Find where the given text appears and provide that cell's center as [X, Y] coordinate. 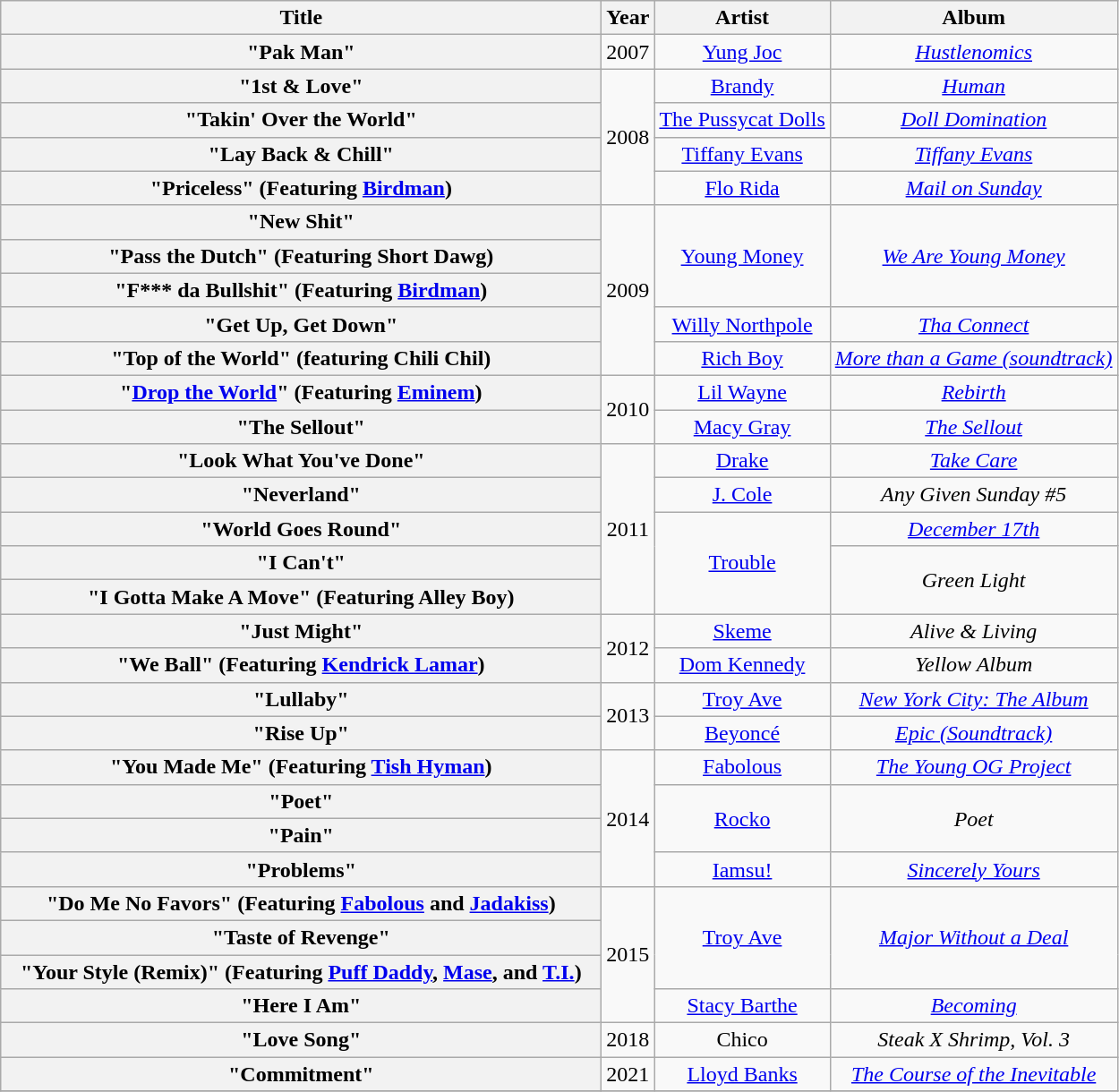
Skeme [742, 631]
2015 [628, 954]
Dom Kennedy [742, 665]
"Rise Up" [301, 733]
Trouble [742, 563]
"Poet" [301, 801]
2021 [628, 1074]
"The Sellout" [301, 427]
Green Light [974, 580]
"Lullaby" [301, 699]
"We Ball" (Featuring Kendrick Lamar) [301, 665]
Yellow Album [974, 665]
Stacy Barthe [742, 1006]
J. Cole [742, 495]
"Priceless" (Featuring Birdman) [301, 188]
Yung Joc [742, 52]
Human [974, 86]
"Drop the World" (Featuring Eminem) [301, 392]
Year [628, 18]
Young Money [742, 256]
2010 [628, 409]
Macy Gray [742, 427]
Artist [742, 18]
"Pak Man" [301, 52]
More than a Game (soundtrack) [974, 358]
2008 [628, 137]
The Course of the Inevitable [974, 1074]
Steak X Shrimp, Vol. 3 [974, 1040]
"Problems" [301, 869]
The Sellout [974, 427]
"Taste of Revenge" [301, 937]
The Pussycat Dolls [742, 120]
Rebirth [974, 392]
Iamsu! [742, 869]
Alive & Living [974, 631]
"Takin' Over the World" [301, 120]
"Your Style (Remix)" (Featuring Puff Daddy, Mase, and T.I.) [301, 971]
2009 [628, 290]
"I Gotta Make A Move" (Featuring Alley Boy) [301, 597]
Flo Rida [742, 188]
Sincerely Yours [974, 869]
"Pass the Dutch" (Featuring Short Dawg) [301, 256]
"Look What You've Done" [301, 461]
"1st & Love" [301, 86]
Rocko [742, 818]
"Top of the World" (featuring Chili Chil) [301, 358]
Epic (Soundtrack) [974, 733]
Brandy [742, 86]
"You Made Me" (Featuring Tish Hyman) [301, 767]
Willy Northpole [742, 324]
"Pain" [301, 835]
Tha Connect [974, 324]
Poet [974, 818]
We Are Young Money [974, 256]
"Love Song" [301, 1040]
2007 [628, 52]
Fabolous [742, 767]
The Young OG Project [974, 767]
"New Shit" [301, 222]
Doll Domination [974, 120]
Beyoncé [742, 733]
Title [301, 18]
"I Can't" [301, 563]
"Here I Am" [301, 1006]
2011 [628, 529]
"Commitment" [301, 1074]
"Get Up, Get Down" [301, 324]
Mail on Sunday [974, 188]
December 17th [974, 529]
"World Goes Round" [301, 529]
Lil Wayne [742, 392]
Major Without a Deal [974, 937]
"Just Might" [301, 631]
"Do Me No Favors" (Featuring Fabolous and Jadakiss) [301, 903]
Album [974, 18]
Becoming [974, 1006]
"Lay Back & Chill" [301, 154]
New York City: The Album [974, 699]
Chico [742, 1040]
Drake [742, 461]
2012 [628, 648]
Any Given Sunday #5 [974, 495]
2013 [628, 716]
Lloyd Banks [742, 1074]
Take Care [974, 461]
Rich Boy [742, 358]
"F*** da Bullshit" (Featuring Birdman) [301, 290]
2018 [628, 1040]
Hustlenomics [974, 52]
2014 [628, 818]
"Neverland" [301, 495]
